Capture the cell that displays the provided text and extract its [X, Y] central coordinate. 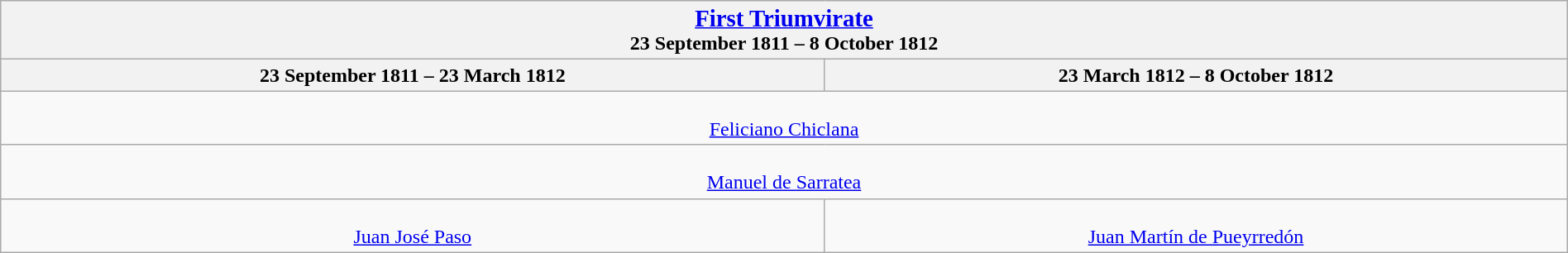
23 March 1812 – 8 October 1812 [1196, 75]
Manuel de Sarratea [784, 172]
23 September 1811 – 23 March 1812 [413, 75]
First Triumvirate23 September 1811 – 8 October 1812 [784, 30]
Juan José Paso [413, 225]
Feliciano Chiclana [784, 117]
Juan Martín de Pueyrredón [1196, 225]
